Pinpoint the cell where the given text exists, returning its [X, Y] midpoint coordinate. 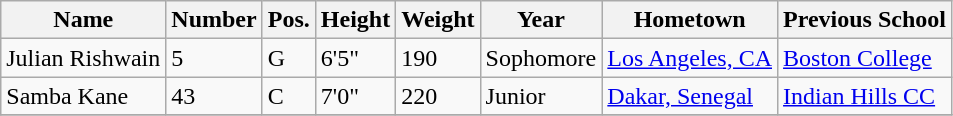
Height [355, 20]
Sophomore [541, 58]
Weight [438, 20]
Previous School [865, 20]
Pos. [288, 20]
Number [214, 20]
5 [214, 58]
Samba Kane [84, 96]
Year [541, 20]
C [288, 96]
Dakar, Senegal [690, 96]
6'5" [355, 58]
G [288, 58]
Julian Rishwain [84, 58]
Junior [541, 96]
Name [84, 20]
190 [438, 58]
Los Angeles, CA [690, 58]
7'0" [355, 96]
Indian Hills CC [865, 96]
Boston College [865, 58]
43 [214, 96]
Hometown [690, 20]
220 [438, 96]
